Detect which cell encompasses the target text, then output its (X, Y) center coordinate. 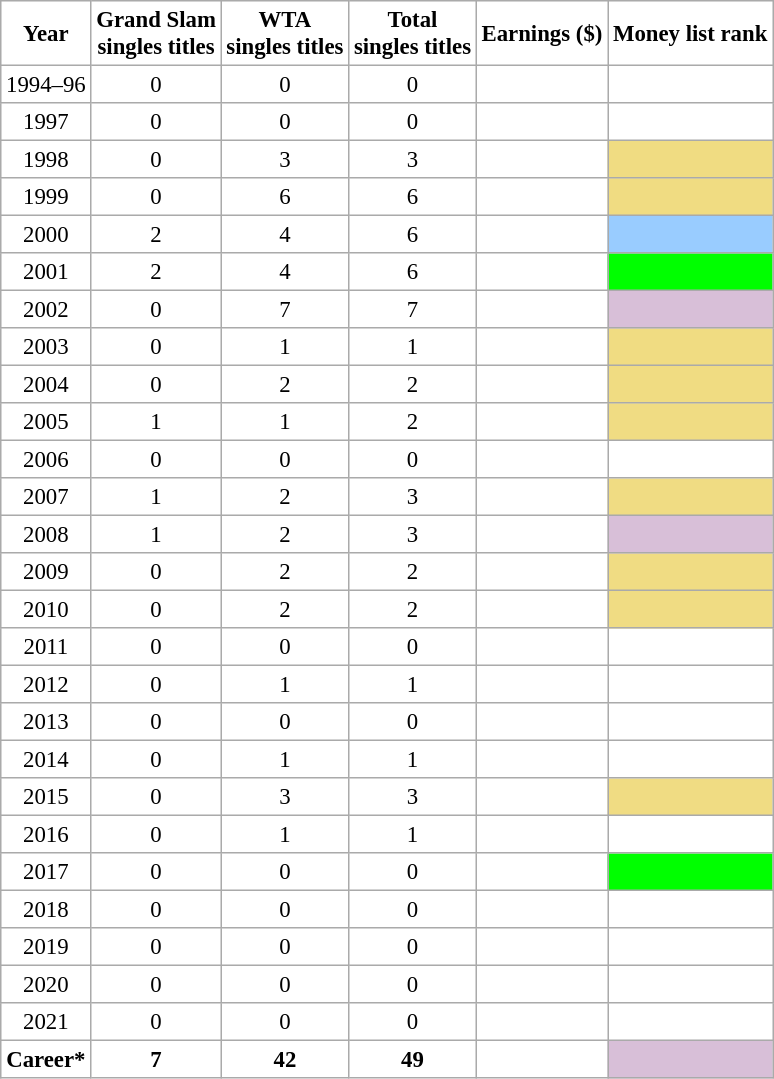
1997 (46, 122)
2007 (46, 497)
42 (285, 1059)
2019 (46, 947)
2017 (46, 872)
Earnings ($) (542, 33)
2006 (46, 459)
Grand Slamsingles titles (156, 33)
2018 (46, 909)
2010 (46, 609)
2020 (46, 984)
49 (413, 1059)
2001 (46, 272)
2008 (46, 534)
Career* (46, 1059)
Money list rank (690, 33)
2004 (46, 384)
1998 (46, 159)
2011 (46, 647)
Totalsingles titles (413, 33)
2014 (46, 759)
2003 (46, 347)
2005 (46, 422)
2021 (46, 1022)
Year (46, 33)
1994–96 (46, 84)
2002 (46, 309)
2009 (46, 572)
1999 (46, 197)
2013 (46, 722)
WTAsingles titles (285, 33)
2012 (46, 684)
2000 (46, 234)
2016 (46, 834)
2015 (46, 797)
